Extract the (X, Y) coordinate from the center of the cell holding the provided text.  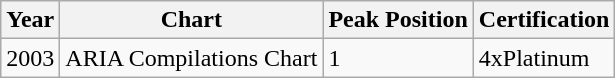
Chart (192, 20)
4xPlatinum (544, 58)
Certification (544, 20)
1 (398, 58)
Peak Position (398, 20)
2003 (30, 58)
Year (30, 20)
ARIA Compilations Chart (192, 58)
